Search for the cell housing the specified text and yield its (X, Y) center coordinate. 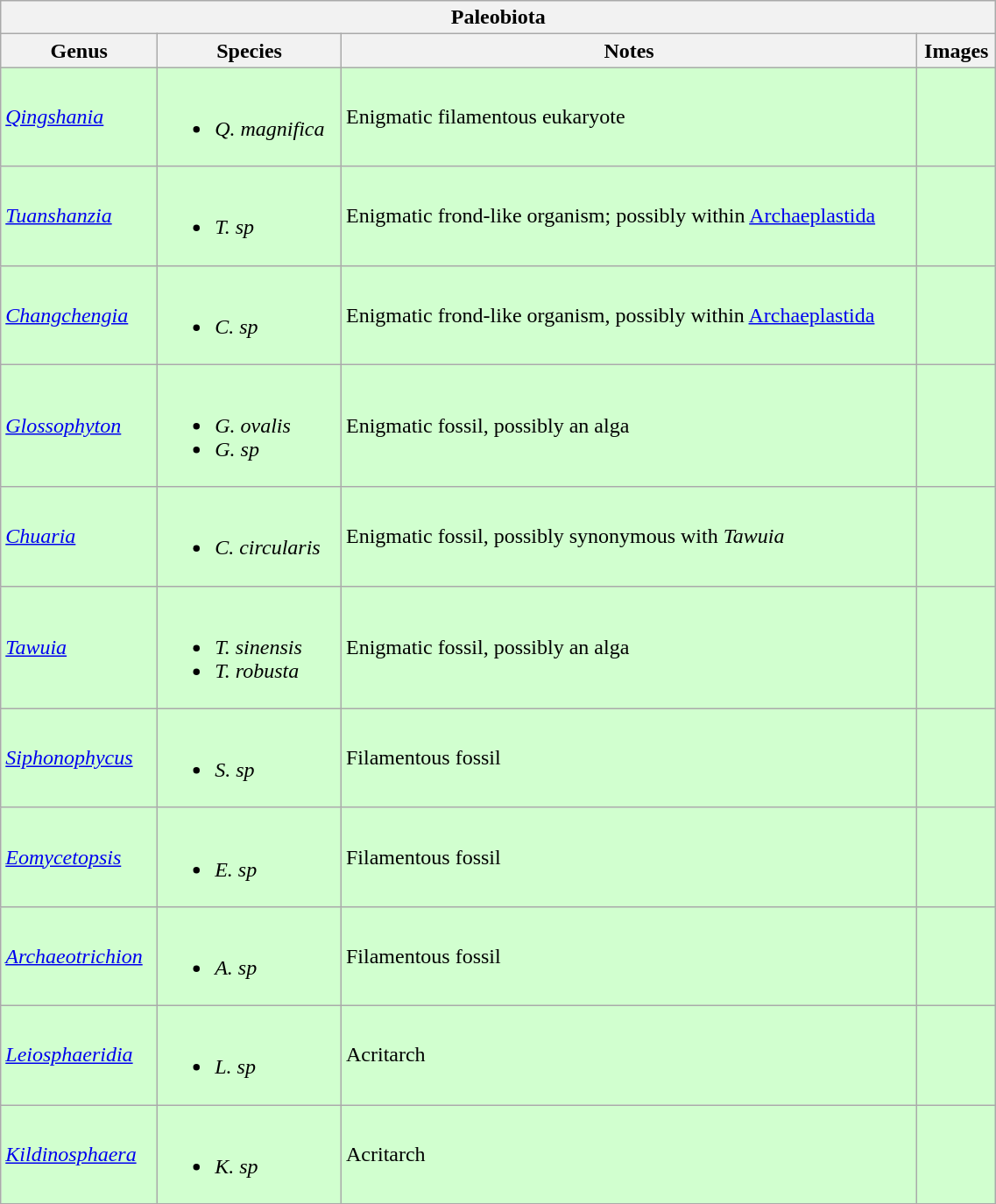
E. sp (250, 856)
Species (250, 51)
Archaeotrichion (79, 956)
Enigmatic frond-like organism; possibly within Archaeplastida (629, 215)
Notes (629, 51)
Images (957, 51)
Qingshania (79, 117)
Paleobiota (498, 18)
Tuanshanzia (79, 215)
T. sp (250, 215)
Tawuia (79, 647)
K. sp (250, 1154)
Leiosphaeridia (79, 1054)
Kildinosphaera (79, 1154)
T. sinensisT. robusta (250, 647)
Glossophyton (79, 426)
Siphonophycus (79, 758)
Changchengia (79, 315)
S. sp (250, 758)
Eomycetopsis (79, 856)
Genus (79, 51)
Q. magnifica (250, 117)
Enigmatic fossil, possibly synonymous with Tawuia (629, 536)
G. ovalisG. sp (250, 426)
L. sp (250, 1054)
C. circularis (250, 536)
C. sp (250, 315)
A. sp (250, 956)
Chuaria (79, 536)
Enigmatic frond-like organism, possibly within Archaeplastida (629, 315)
Enigmatic filamentous eukaryote (629, 117)
